Provide the [x, y] coordinate of the cell's center where the given text is located.  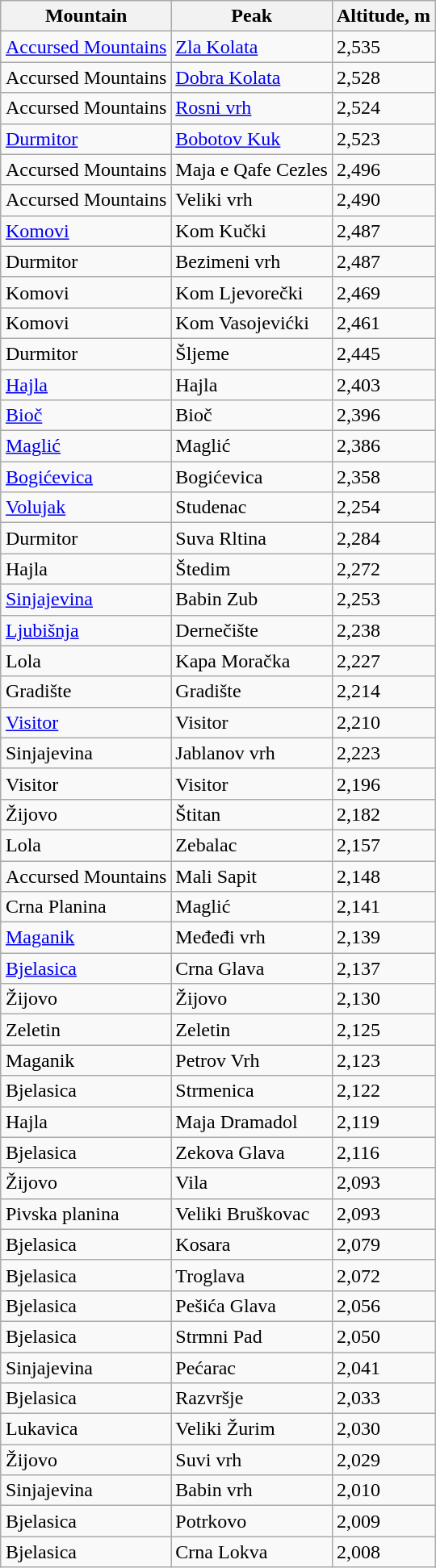
Suva Rltina [252, 538]
2,029 [383, 1460]
Vila [252, 1183]
Rosni vrh [252, 108]
2,030 [383, 1429]
Bobotov Kuk [252, 139]
Zla Kolata [252, 47]
Šljeme [252, 353]
Suvi vrh [252, 1460]
Potrkovo [252, 1521]
Maja e Qafe Cezles [252, 169]
2,125 [383, 1030]
2,523 [383, 139]
2,254 [383, 508]
Mountain [86, 16]
Kom Ljevorečki [252, 292]
2,130 [383, 999]
Strmni Pad [252, 1336]
2,272 [383, 569]
Kom Kučki [252, 231]
Altitude, m [383, 16]
Veliki vrh [252, 200]
Zekova Glava [252, 1152]
2,396 [383, 416]
2,528 [383, 77]
2,214 [383, 692]
Pećarac [252, 1368]
2,137 [383, 968]
2,148 [383, 876]
2,050 [383, 1336]
Volujak [86, 508]
2,056 [383, 1306]
2,139 [383, 938]
Troglava [252, 1275]
Pešića Glava [252, 1306]
2,116 [383, 1152]
Mali Sapit [252, 876]
Babin Zub [252, 600]
2,386 [383, 446]
2,227 [383, 661]
2,141 [383, 907]
Maja Dramadol [252, 1122]
2,469 [383, 292]
Štedim [252, 569]
Veliki Žurim [252, 1429]
2,445 [383, 353]
Studenac [252, 508]
Kosara [252, 1244]
Kapa Moračka [252, 661]
2,122 [383, 1091]
2,358 [383, 477]
2,008 [383, 1552]
Crna Lokva [252, 1552]
2,490 [383, 200]
2,535 [383, 47]
Petrov Vrh [252, 1060]
2,041 [383, 1368]
2,072 [383, 1275]
Bezimeni vrh [252, 261]
Crna Planina [86, 907]
Babin vrh [252, 1491]
Dobra Kolata [252, 77]
Međeđi vrh [252, 938]
2,210 [383, 722]
2,461 [383, 323]
Dernečište [252, 630]
2,524 [383, 108]
Peak [252, 16]
2,182 [383, 814]
Veliki Bruškovac [252, 1214]
Kom Vasojevićki [252, 323]
Štitan [252, 814]
2,157 [383, 845]
2,253 [383, 600]
2,033 [383, 1399]
Razvršje [252, 1399]
2,123 [383, 1060]
2,238 [383, 630]
2,009 [383, 1521]
2,119 [383, 1122]
2,496 [383, 169]
2,196 [383, 784]
2,010 [383, 1491]
2,223 [383, 753]
2,403 [383, 385]
2,079 [383, 1244]
Zebalac [252, 845]
Ljubišnja [86, 630]
Jablanov vrh [252, 753]
Pivska planina [86, 1214]
2,284 [383, 538]
Strmenica [252, 1091]
Crna Glava [252, 968]
Lukavica [86, 1429]
